Capture the cell that displays the provided text and extract its [X, Y] central coordinate. 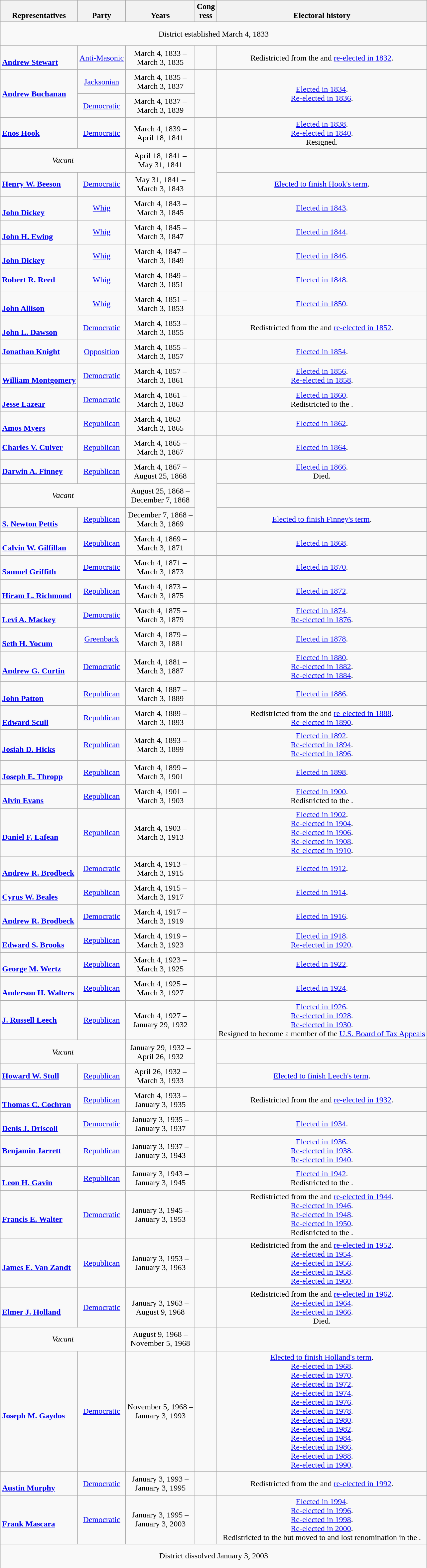
August 25, 1868 –December 7, 1868 [160, 496]
March 4, 1847 –March 3, 1849 [160, 256]
January 3, 1945 –January 3, 1953 [160, 1214]
John Allison [39, 304]
Thomas C. Cochran [39, 1100]
District dissolved January 3, 2003 [213, 1556]
Alvin Evans [39, 796]
Calvin W. Gilfillan [39, 543]
Elected in 1872. [322, 591]
George M. Wertz [39, 964]
Darwin A. Finney [39, 472]
November 5, 1968 –January 3, 1993 [160, 1411]
Redistricted from the and re-elected in 1952.Re-elected in 1954.Re-elected in 1956.Re-elected in 1958.Re-elected in 1960. [322, 1263]
March 4, 1845 –March 3, 1847 [160, 232]
Congress [206, 11]
Redistricted from the and re-elected in 1852. [322, 328]
Elected in 1900.Redistricted to the . [322, 796]
March 4, 1875 –March 3, 1879 [160, 615]
March 4, 1869 –March 3, 1871 [160, 543]
Elected in 1916. [322, 917]
Elected in 1838.Re-elected in 1840.Resigned. [322, 133]
January 3, 1953 –January 3, 1963 [160, 1263]
Redistricted from the and re-elected in 1888.Re-elected in 1890. [322, 718]
January 3, 1943 –January 3, 1945 [160, 1178]
March 4, 1833 –March 3, 1835 [160, 58]
Elected in 1924. [322, 988]
Elected in 1942.Redistricted to the . [322, 1178]
Elected in 1848. [322, 280]
May 31, 1841 –March 3, 1843 [160, 184]
Andrew G. Curtin [39, 666]
Cyrus W. Beales [39, 893]
Elected in 1898. [322, 772]
Elected in 1850. [322, 304]
John Patton [39, 694]
Amos Myers [39, 424]
Elected to finish Hook's term. [322, 184]
March 4, 1839 –April 18, 1841 [160, 133]
December 7, 1868 –March 3, 1869 [160, 519]
Edward Scull [39, 718]
March 4, 1903 –March 3, 1913 [160, 832]
Howard W. Stull [39, 1076]
March 4, 1867 –August 25, 1868 [160, 472]
Elected in 1886. [322, 694]
Elected in 1862. [322, 424]
March 4, 1923 –March 3, 1925 [160, 964]
Elected to finish Finney's term. [322, 519]
March 4, 1889 –March 3, 1893 [160, 718]
March 4, 1901 –March 3, 1903 [160, 796]
April 26, 1932 –March 3, 1933 [160, 1076]
Frank Mascara [39, 1519]
January 29, 1932 –April 26, 1932 [160, 1052]
James E. Van Zandt [39, 1263]
March 4, 1899 –March 3, 1901 [160, 772]
John L. Dawson [39, 328]
Representatives [39, 11]
January 3, 1963 –August 9, 1968 [160, 1307]
Joseph E. Thropp [39, 772]
Elected in 1834.Re-elected in 1836. [322, 94]
March 4, 1843 –March 3, 1845 [160, 208]
Elected in 1922. [322, 964]
March 4, 1881 –March 3, 1887 [160, 666]
Henry W. Beeson [39, 184]
Elected in 1860.Redistricted to the . [322, 400]
Elected in 1880.Re-elected in 1882.Re-elected in 1884. [322, 666]
Josiah D. Hicks [39, 745]
Elected in 1843. [322, 208]
Elected in 1912. [322, 869]
March 4, 1913 –March 3, 1915 [160, 869]
March 4, 1919 –March 3, 1923 [160, 940]
March 4, 1853 –March 3, 1855 [160, 328]
Elected in 1902.Re-elected in 1904.Re-elected in 1906.Re-elected in 1908.Re-elected in 1910. [322, 832]
Daniel F. Lafean [39, 832]
Anti-Masonic [101, 58]
Joseph M. Gaydos [39, 1411]
Redistricted from the and re-elected in 1832. [322, 58]
April 18, 1841 –May 31, 1841 [160, 160]
Denis J. Driscoll [39, 1124]
Benjamin Jarrett [39, 1151]
J. Russell Leech [39, 1020]
Elmer J. Holland [39, 1307]
March 4, 1871 –March 3, 1873 [160, 567]
March 4, 1849 –March 3, 1851 [160, 280]
Anderson H. Walters [39, 988]
March 4, 1933 –January 3, 1935 [160, 1100]
Elected in 1868. [322, 543]
March 4, 1857 –March 3, 1861 [160, 376]
Elected in 1926.Re-elected in 1928.Re-elected in 1930.Resigned to become a member of the U.S. Board of Tax Appeals [322, 1020]
Austin Murphy [39, 1483]
Edward S. Brooks [39, 940]
Electoral history [322, 11]
Andrew Buchanan [39, 94]
Elected in 1874.Re-elected in 1876. [322, 615]
March 4, 1879 –March 3, 1881 [160, 639]
March 4, 1887 –March 3, 1889 [160, 694]
Elected in 1846. [322, 256]
Levi A. Mackey [39, 615]
Elected in 1844. [322, 232]
March 4, 1873 –March 3, 1875 [160, 591]
Greenback [101, 639]
Elected in 1854. [322, 352]
Elected in 1936.Re-elected in 1938.Re-elected in 1940. [322, 1151]
March 4, 1925 –March 3, 1927 [160, 988]
Party [101, 11]
March 4, 1855 –March 3, 1857 [160, 352]
Enos Hook [39, 133]
Elected in 1878. [322, 639]
January 3, 1935 –January 3, 1937 [160, 1124]
Leon H. Gavin [39, 1178]
March 4, 1861 –March 3, 1863 [160, 400]
S. Newton Pettis [39, 519]
March 4, 1863 –March 3, 1865 [160, 424]
March 4, 1893 –March 3, 1899 [160, 745]
Redistricted from the and re-elected in 1992. [322, 1483]
January 3, 1937 –January 3, 1943 [160, 1151]
Charles V. Culver [39, 448]
Jesse Lazear [39, 400]
Elected in 1918.Re-elected in 1920. [322, 940]
Opposition [101, 352]
March 4, 1851 –March 3, 1853 [160, 304]
Redistricted from the and re-elected in 1962.Re-elected in 1964.Re-elected in 1966.Died. [322, 1307]
Andrew Stewart [39, 58]
Elected in 1864. [322, 448]
Elected in 1994.Re-elected in 1996.Re-elected in 1998.Re-elected in 2000.Redistricted to the but moved to and lost renomination in the . [322, 1519]
Elected to finish Leech's term. [322, 1076]
John H. Ewing [39, 232]
March 4, 1835 –March 3, 1837 [160, 82]
March 4, 1917 –March 3, 1919 [160, 917]
March 4, 1837 –March 3, 1839 [160, 106]
Elected in 1856.Re-elected in 1858. [322, 376]
District established March 4, 1833 [213, 34]
Elected in 1892.Re-elected in 1894.Re-elected in 1896. [322, 745]
William Montgomery [39, 376]
Elected in 1866.Died. [322, 472]
August 9, 1968 –November 5, 1968 [160, 1339]
Elected in 1934. [322, 1124]
Redistricted from the and re-elected in 1932. [322, 1100]
Years [160, 11]
January 3, 1995 –January 3, 2003 [160, 1519]
March 4, 1915 –March 3, 1917 [160, 893]
Elected in 1914. [322, 893]
Hiram L. Richmond [39, 591]
Seth H. Yocum [39, 639]
March 4, 1865 –March 3, 1867 [160, 448]
Robert R. Reed [39, 280]
Redistricted from the and re-elected in 1944.Re-elected in 1946.Re-elected in 1948.Re-elected in 1950.Redistricted to the . [322, 1214]
January 3, 1993 –January 3, 1995 [160, 1483]
Elected in 1870. [322, 567]
Francis E. Walter [39, 1214]
Jonathan Knight [39, 352]
March 4, 1927 –January 29, 1932 [160, 1020]
Samuel Griffith [39, 567]
Jacksonian [101, 82]
